For the text-containing cell, return its midpoint in (x, y) coordinate format. 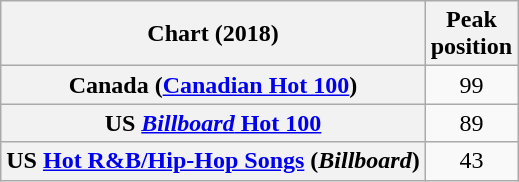
Canada (Canadian Hot 100) (213, 85)
89 (471, 123)
Peakposition (471, 34)
99 (471, 85)
Chart (2018) (213, 34)
US Billboard Hot 100 (213, 123)
US Hot R&B/Hip-Hop Songs (Billboard) (213, 161)
43 (471, 161)
